Search for the cell housing the specified text and yield its (X, Y) center coordinate. 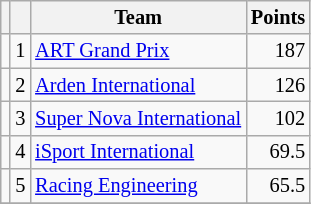
2 (20, 85)
Points (278, 17)
3 (20, 118)
5 (20, 186)
Team (138, 17)
187 (278, 51)
69.5 (278, 152)
4 (20, 152)
Super Nova International (138, 118)
Racing Engineering (138, 186)
Arden International (138, 85)
65.5 (278, 186)
1 (20, 51)
iSport International (138, 152)
126 (278, 85)
ART Grand Prix (138, 51)
102 (278, 118)
